Pinpoint the cell where the given text exists, returning its [x, y] midpoint coordinate. 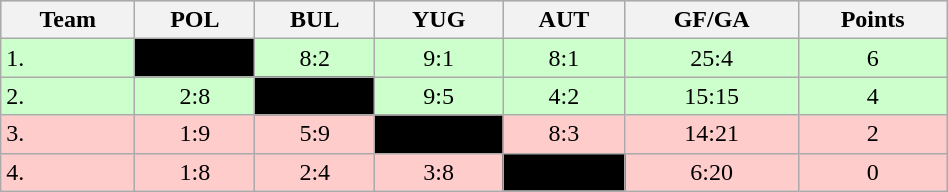
2:4 [315, 172]
6 [872, 58]
5:9 [315, 134]
2 [872, 134]
GF/GA [712, 20]
Team [68, 20]
YUG [439, 20]
Points [872, 20]
AUT [564, 20]
1:9 [195, 134]
9:1 [439, 58]
15:15 [712, 96]
8:3 [564, 134]
8:2 [315, 58]
BUL [315, 20]
1. [68, 58]
4 [872, 96]
2:8 [195, 96]
1:8 [195, 172]
4. [68, 172]
2. [68, 96]
6:20 [712, 172]
9:5 [439, 96]
8:1 [564, 58]
POL [195, 20]
14:21 [712, 134]
4:2 [564, 96]
3. [68, 134]
0 [872, 172]
3:8 [439, 172]
25:4 [712, 58]
